Identify which cell holds the provided text, then report its [X, Y] central coordinate. 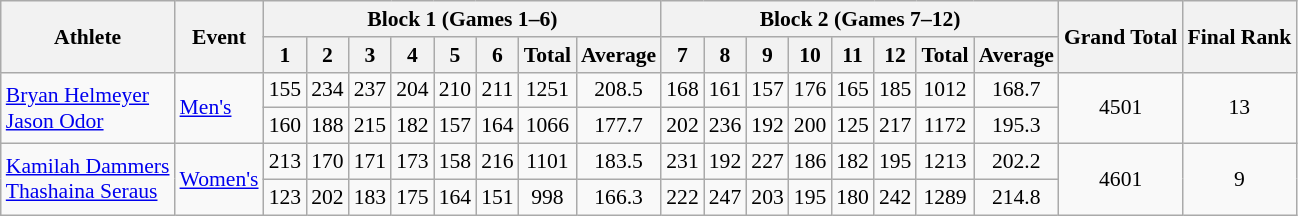
125 [852, 126]
183 [370, 197]
7 [682, 55]
176 [810, 90]
1213 [944, 162]
161 [726, 90]
4501 [1120, 108]
195.3 [1016, 126]
183.5 [618, 162]
12 [896, 55]
Event [220, 36]
166.3 [618, 197]
186 [810, 162]
1101 [548, 162]
123 [286, 197]
222 [682, 197]
213 [286, 162]
4 [412, 55]
Men's [220, 108]
177.7 [618, 126]
214.8 [1016, 197]
Bryan HelmeyerJason Odor [88, 108]
210 [456, 90]
202.2 [1016, 162]
227 [768, 162]
Block 1 (Games 1–6) [463, 19]
Kamilah DammersThashaina Seraus [88, 180]
180 [852, 197]
237 [370, 90]
Grand Total [1120, 36]
203 [768, 197]
170 [328, 162]
Block 2 (Games 7–12) [860, 19]
Women's [220, 180]
1251 [548, 90]
13 [1239, 108]
185 [896, 90]
168 [682, 90]
155 [286, 90]
160 [286, 126]
234 [328, 90]
200 [810, 126]
3 [370, 55]
215 [370, 126]
236 [726, 126]
211 [498, 90]
158 [456, 162]
208.5 [618, 90]
Athlete [88, 36]
188 [328, 126]
1066 [548, 126]
217 [896, 126]
998 [548, 197]
173 [412, 162]
168.7 [1016, 90]
5 [456, 55]
171 [370, 162]
11 [852, 55]
204 [412, 90]
2 [328, 55]
10 [810, 55]
175 [412, 197]
1 [286, 55]
216 [498, 162]
8 [726, 55]
151 [498, 197]
242 [896, 197]
6 [498, 55]
4601 [1120, 180]
247 [726, 197]
Final Rank [1239, 36]
1289 [944, 197]
231 [682, 162]
1172 [944, 126]
165 [852, 90]
1012 [944, 90]
